Scan for the cell matching the given text and deliver its [x, y] coordinate at center. 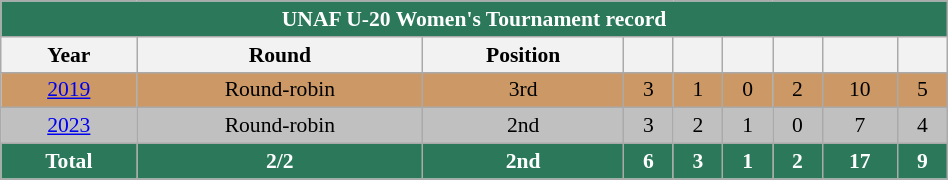
Year [69, 55]
9 [922, 162]
Round [280, 55]
4 [922, 126]
Total [69, 162]
6 [648, 162]
17 [860, 162]
3rd [524, 90]
5 [922, 90]
2/2 [280, 162]
7 [860, 126]
Position [524, 55]
10 [860, 90]
2019 [69, 90]
2023 [69, 126]
UNAF U-20 Women's Tournament record [474, 19]
